Identify which cell holds the provided text, then report its (X, Y) central coordinate. 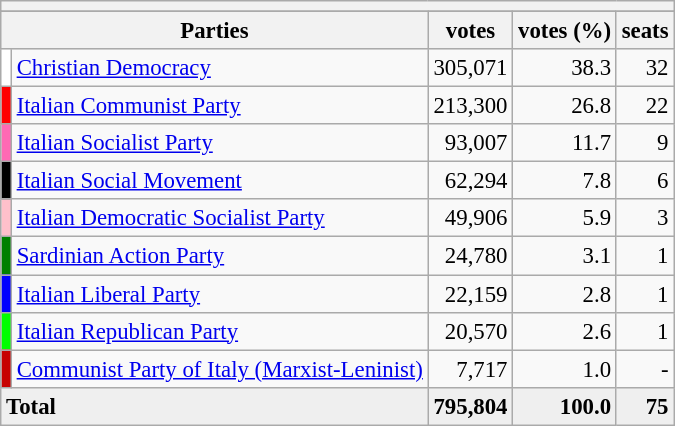
7.8 (565, 181)
2.8 (565, 294)
Italian Communist Party (220, 106)
11.7 (565, 143)
seats (644, 31)
62,294 (470, 181)
- (644, 369)
Italian Socialist Party (220, 143)
Italian Democratic Socialist Party (220, 219)
Italian Liberal Party (220, 294)
3 (644, 219)
22 (644, 106)
38.3 (565, 68)
100.0 (565, 406)
795,804 (470, 406)
Total (214, 406)
49,906 (470, 219)
Christian Democracy (220, 68)
26.8 (565, 106)
32 (644, 68)
24,780 (470, 256)
Italian Social Movement (220, 181)
22,159 (470, 294)
75 (644, 406)
Italian Republican Party (220, 331)
votes (470, 31)
Parties (214, 31)
Communist Party of Italy (Marxist-Leninist) (220, 369)
305,071 (470, 68)
2.6 (565, 331)
93,007 (470, 143)
5.9 (565, 219)
Sardinian Action Party (220, 256)
3.1 (565, 256)
9 (644, 143)
7,717 (470, 369)
6 (644, 181)
20,570 (470, 331)
213,300 (470, 106)
votes (%) (565, 31)
1.0 (565, 369)
